Find where the given text appears and provide that cell's center as (x, y) coordinate. 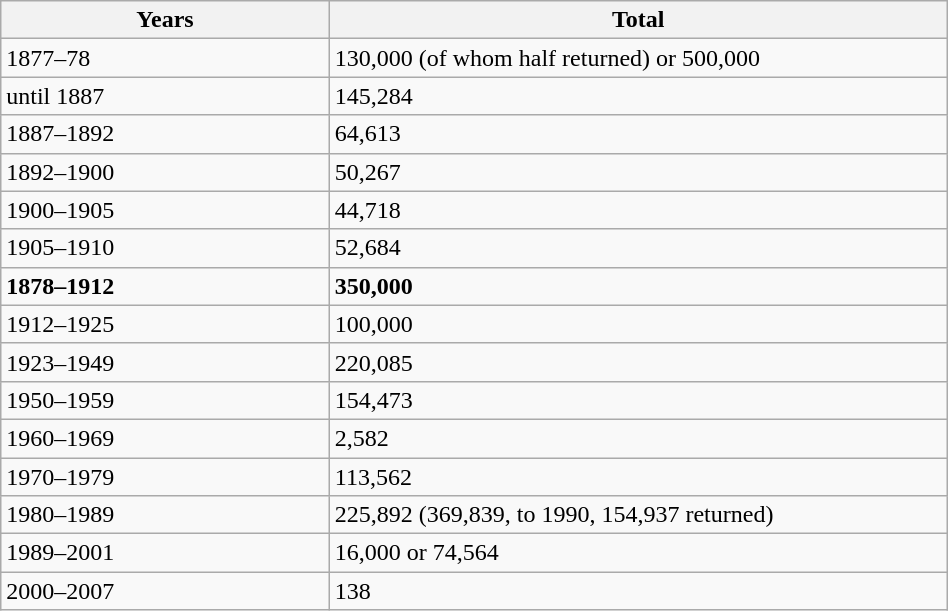
52,684 (638, 248)
1960–1969 (166, 438)
1887–1892 (166, 134)
138 (638, 591)
1905–1910 (166, 248)
1912–1925 (166, 324)
50,267 (638, 172)
1970–1979 (166, 477)
100,000 (638, 324)
2,582 (638, 438)
220,085 (638, 362)
1980–1989 (166, 515)
until 1887 (166, 96)
Years (166, 20)
64,613 (638, 134)
44,718 (638, 210)
1989–2001 (166, 553)
1878–1912 (166, 286)
145,284 (638, 96)
Total (638, 20)
1877–78 (166, 58)
130,000 (of whom half returned) or 500,000 (638, 58)
16,000 or 74,564 (638, 553)
350,000 (638, 286)
1950–1959 (166, 400)
225,892 (369,839, to 1990, 154,937 returned) (638, 515)
1892–1900 (166, 172)
113,562 (638, 477)
1923–1949 (166, 362)
154,473 (638, 400)
2000–2007 (166, 591)
1900–1905 (166, 210)
